Find where the given text appears and provide that cell's center as [x, y] coordinate. 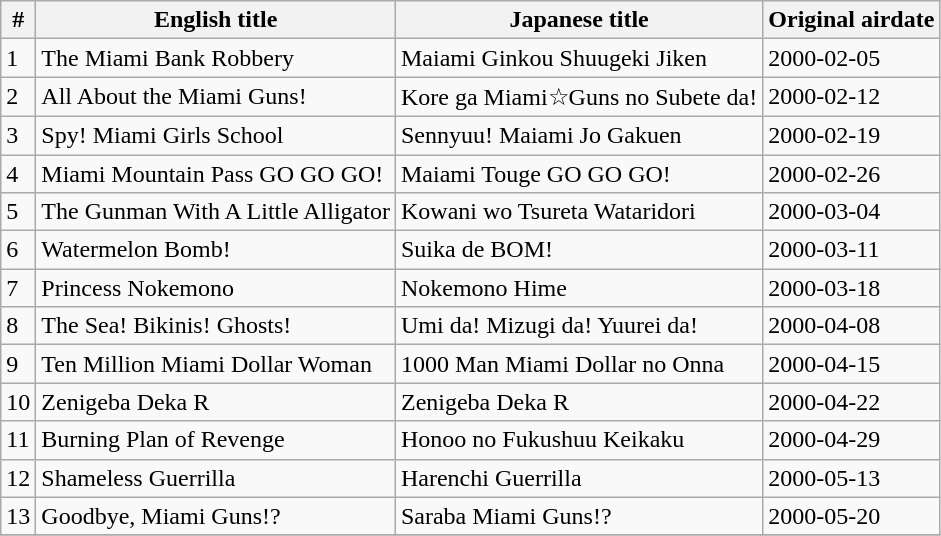
# [18, 20]
Nokemono Hime [578, 288]
7 [18, 288]
2000-04-22 [852, 402]
2000-02-19 [852, 135]
Japanese title [578, 20]
Watermelon Bomb! [216, 250]
Harenchi Guerrilla [578, 478]
Shameless Guerrilla [216, 478]
Miami Mountain Pass GO GO GO! [216, 173]
Kowani wo Tsureta Wataridori [578, 212]
English title [216, 20]
1000 Man Miami Dollar no Onna [578, 364]
Spy! Miami Girls School [216, 135]
Sennyuu! Maiami Jo Gakuen [578, 135]
Maiami Touge GO GO GO! [578, 173]
2000-05-13 [852, 478]
Honoo no Fukushuu Keikaku [578, 440]
Suika de BOM! [578, 250]
2000-03-18 [852, 288]
Princess Nokemono [216, 288]
13 [18, 516]
2000-04-08 [852, 326]
5 [18, 212]
The Gunman With A Little Alligator [216, 212]
2000-04-29 [852, 440]
Ten Million Miami Dollar Woman [216, 364]
The Sea! Bikinis! Ghosts! [216, 326]
Burning Plan of Revenge [216, 440]
8 [18, 326]
2000-04-15 [852, 364]
The Miami Bank Robbery [216, 58]
6 [18, 250]
Goodbye, Miami Guns!? [216, 516]
2000-05-20 [852, 516]
9 [18, 364]
3 [18, 135]
Kore ga Miami☆Guns no Subete da! [578, 97]
Original airdate [852, 20]
2000-02-12 [852, 97]
10 [18, 402]
2000-02-26 [852, 173]
2 [18, 97]
Umi da! Mizugi da! Yuurei da! [578, 326]
1 [18, 58]
4 [18, 173]
2000-03-11 [852, 250]
Maiami Ginkou Shuugeki Jiken [578, 58]
2000-02-05 [852, 58]
12 [18, 478]
All About the Miami Guns! [216, 97]
11 [18, 440]
2000-03-04 [852, 212]
Saraba Miami Guns!? [578, 516]
